Output the (X, Y) coordinate of the center of the cell containing the given text.  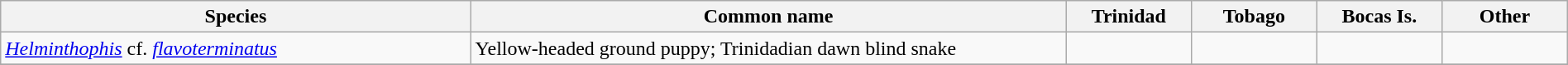
Species (236, 17)
Bocas Is. (1379, 17)
Other (1505, 17)
Trinidad (1129, 17)
Yellow-headed ground puppy; Trinidadian dawn blind snake (768, 48)
Common name (768, 17)
Helminthophis cf. flavoterminatus (236, 48)
Tobago (1255, 17)
